Scan for the cell matching the given text and deliver its [x, y] coordinate at center. 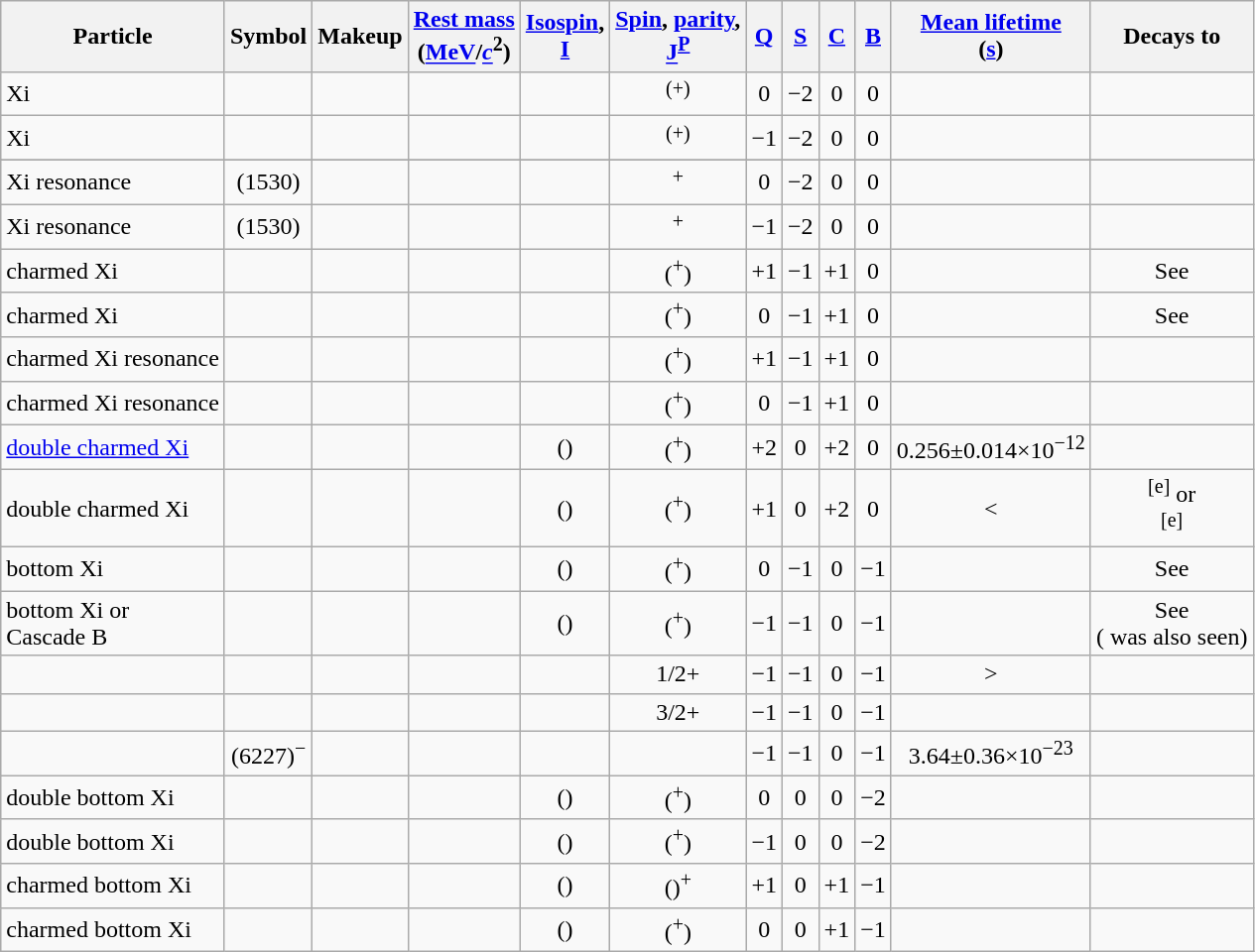
0.256±0.014×10−12 [990, 448]
C [837, 37]
Isospin, I [565, 37]
Decays to [1172, 37]
bottom Xi [113, 569]
> [990, 674]
bottom Xi orCascade B [113, 623]
1/2+ [679, 674]
See ( was also seen) [1172, 623]
Q [764, 37]
Symbol [268, 37]
3.64±0.36×10−23 [990, 754]
Particle [113, 37]
B [873, 37]
()+ [679, 887]
< [990, 508]
S [800, 37]
Rest mass (MeV/c2) [464, 37]
Makeup [360, 37]
3/2+ [679, 712]
Mean lifetime (s) [990, 37]
[e] or [e] [1172, 508]
(6227)− [268, 754]
Spin, parity, JP [679, 37]
